Identify which cell holds the provided text, then report its [x, y] central coordinate. 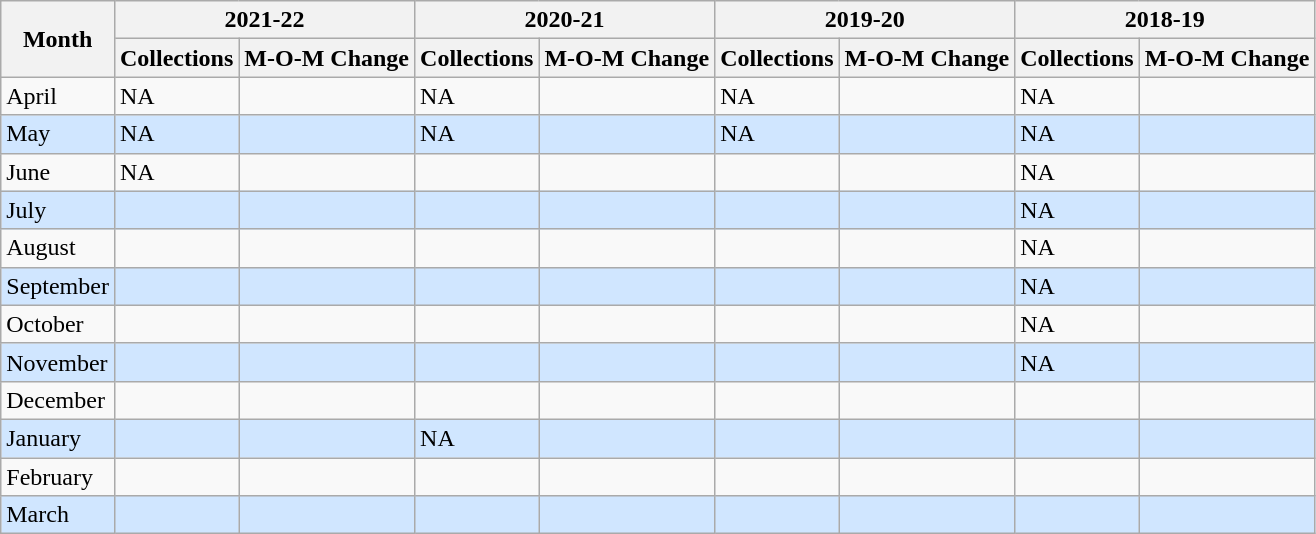
June [58, 172]
August [58, 248]
March [58, 515]
January [58, 438]
May [58, 134]
September [58, 286]
Month [58, 39]
2020-21 [565, 20]
November [58, 362]
October [58, 324]
2019-20 [865, 20]
December [58, 400]
2021-22 [264, 20]
April [58, 96]
July [58, 210]
2018-19 [1165, 20]
February [58, 477]
